For the text-containing cell, return its midpoint in (X, Y) coordinate format. 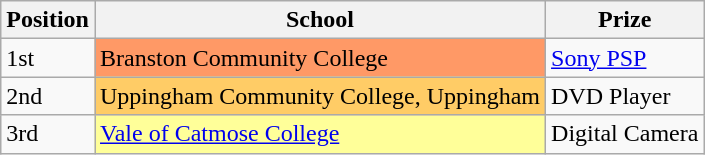
School (320, 20)
Digital Camera (625, 134)
Sony PSP (625, 58)
Position (48, 20)
DVD Player (625, 96)
3rd (48, 134)
Prize (625, 20)
Uppingham Community College, Uppingham (320, 96)
1st (48, 58)
Branston Community College (320, 58)
Vale of Catmose College (320, 134)
2nd (48, 96)
